Output the (X, Y) coordinate of the center of the cell containing the given text.  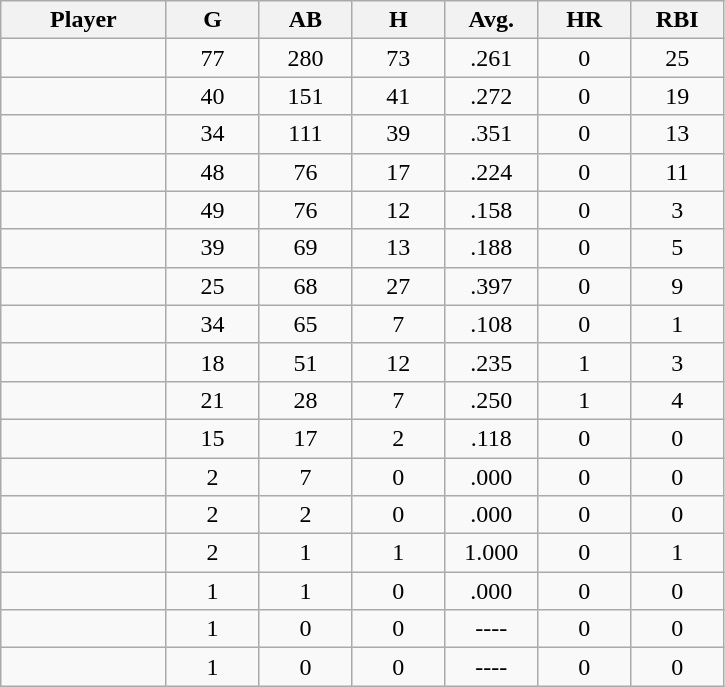
69 (306, 248)
.108 (492, 324)
Avg. (492, 20)
15 (212, 438)
65 (306, 324)
49 (212, 210)
5 (678, 248)
27 (398, 286)
.158 (492, 210)
51 (306, 362)
19 (678, 96)
77 (212, 58)
RBI (678, 20)
.224 (492, 172)
40 (212, 96)
.235 (492, 362)
AB (306, 20)
Player (84, 20)
41 (398, 96)
11 (678, 172)
.351 (492, 134)
.261 (492, 58)
48 (212, 172)
151 (306, 96)
.188 (492, 248)
HR (584, 20)
H (398, 20)
68 (306, 286)
28 (306, 400)
4 (678, 400)
280 (306, 58)
.272 (492, 96)
.250 (492, 400)
.397 (492, 286)
73 (398, 58)
111 (306, 134)
9 (678, 286)
.118 (492, 438)
1.000 (492, 553)
21 (212, 400)
18 (212, 362)
G (212, 20)
